Determine the (X, Y) coordinate at the center of the cell enclosing the given text.  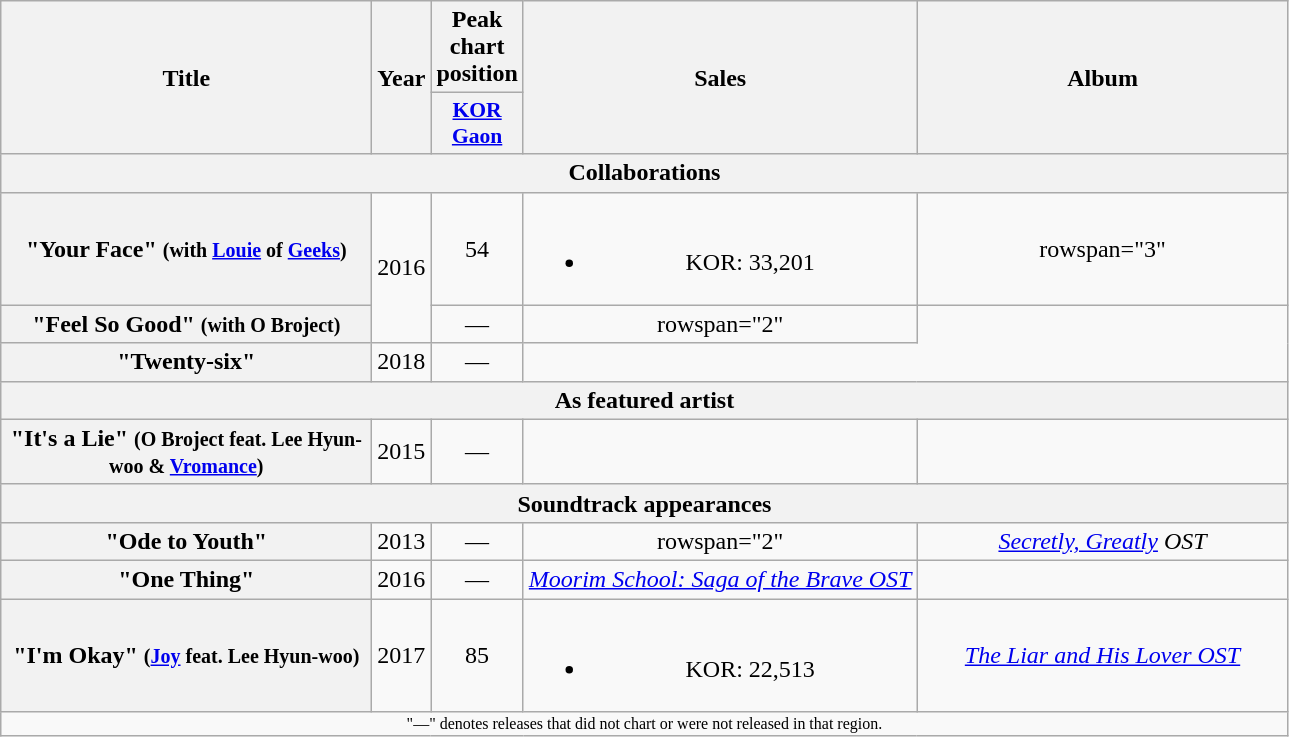
2018 (402, 362)
KOR: 33,201 (720, 248)
Album (1102, 78)
54 (477, 248)
The Liar and His Lover OST (1102, 654)
"Twenty-six" (186, 362)
Soundtrack appearances (644, 503)
Collaborations (644, 173)
"I'm Okay" (Joy feat. Lee Hyun-woo) (186, 654)
KOR: 22,513 (720, 654)
Sales (720, 78)
"It's a Lie" (O Broject feat. Lee Hyun-woo & Vromance) (186, 452)
2013 (402, 541)
Title (186, 78)
"Feel So Good" (with O Broject) (186, 324)
"Your Face" (with Louie of Geeks) (186, 248)
85 (477, 654)
"One Thing" (186, 579)
rowspan="3" (1102, 248)
KORGaon (477, 124)
2015 (402, 452)
Secretly, Greatly OST (1102, 541)
As featured artist (644, 400)
Year (402, 78)
2017 (402, 654)
"—" denotes releases that did not chart or were not released in that region. (644, 724)
"Ode to Youth" (186, 541)
Moorim School: Saga of the Brave OST (720, 579)
Peak chart position (477, 47)
